Return the [X, Y] coordinate for the center point of the cell that contains the specified text.  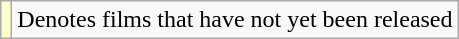
Denotes films that have not yet been released [235, 20]
